Capture the cell that displays the provided text and extract its [x, y] central coordinate. 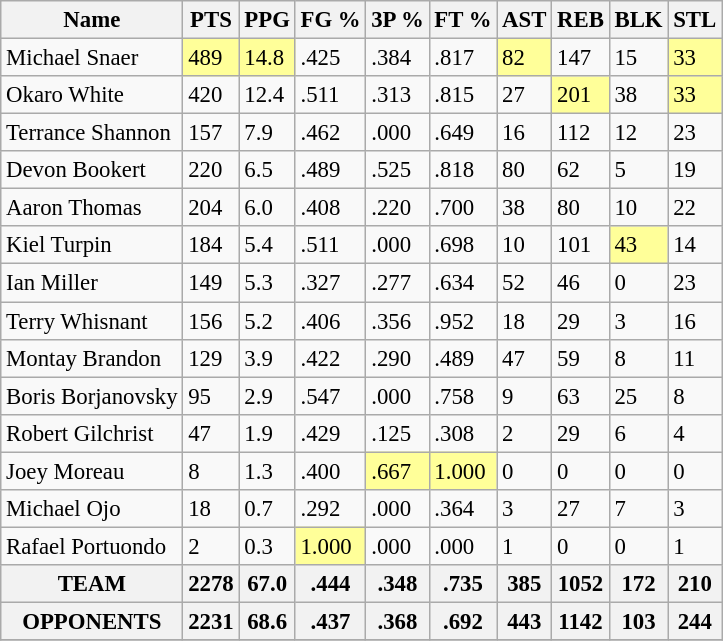
.368 [398, 621]
Rafael Portuondo [92, 546]
PPG [267, 20]
.667 [398, 471]
129 [211, 358]
22 [695, 208]
.462 [330, 133]
Joey Moreau [92, 471]
.444 [330, 584]
9 [524, 396]
Montay Brandon [92, 358]
204 [211, 208]
157 [211, 133]
.408 [330, 208]
3.9 [267, 358]
12 [638, 133]
Michael Ojo [92, 509]
Boris Borjanovsky [92, 396]
172 [638, 584]
5.3 [267, 283]
.429 [330, 433]
2278 [211, 584]
FG % [330, 20]
19 [695, 170]
.425 [330, 58]
REB [580, 20]
184 [211, 245]
.698 [463, 245]
101 [580, 245]
PTS [211, 20]
1052 [580, 584]
11 [695, 358]
3P % [398, 20]
244 [695, 621]
.815 [463, 95]
489 [211, 58]
67.0 [267, 584]
6 [638, 433]
6.0 [267, 208]
5 [638, 170]
95 [211, 396]
.547 [330, 396]
Terry Whisnant [92, 321]
.220 [398, 208]
.649 [463, 133]
FT % [463, 20]
201 [580, 95]
59 [580, 358]
STL [695, 20]
.818 [463, 170]
6.5 [267, 170]
82 [524, 58]
0.7 [267, 509]
Name [92, 20]
1.3 [267, 471]
Okaro White [92, 95]
210 [695, 584]
.758 [463, 396]
5.4 [267, 245]
.422 [330, 358]
12.4 [267, 95]
25 [638, 396]
.313 [398, 95]
149 [211, 283]
52 [524, 283]
TEAM [92, 584]
2231 [211, 621]
112 [580, 133]
.634 [463, 283]
.277 [398, 283]
443 [524, 621]
Terrance Shannon [92, 133]
5.2 [267, 321]
63 [580, 396]
.437 [330, 621]
15 [638, 58]
.817 [463, 58]
14.8 [267, 58]
Kiel Turpin [92, 245]
AST [524, 20]
147 [580, 58]
.290 [398, 358]
385 [524, 584]
Aaron Thomas [92, 208]
Michael Snaer [92, 58]
OPPONENTS [92, 621]
Ian Miller [92, 283]
68.6 [267, 621]
62 [580, 170]
.308 [463, 433]
103 [638, 621]
Robert Gilchrist [92, 433]
.327 [330, 283]
2.9 [267, 396]
BLK [638, 20]
156 [211, 321]
.952 [463, 321]
.735 [463, 584]
1.9 [267, 433]
420 [211, 95]
.356 [398, 321]
.384 [398, 58]
46 [580, 283]
0.3 [267, 546]
.406 [330, 321]
4 [695, 433]
.700 [463, 208]
.348 [398, 584]
7.9 [267, 133]
.692 [463, 621]
.364 [463, 509]
220 [211, 170]
14 [695, 245]
.400 [330, 471]
.525 [398, 170]
Devon Bookert [92, 170]
7 [638, 509]
.125 [398, 433]
43 [638, 245]
1142 [580, 621]
.292 [330, 509]
